Identify which cell holds the provided text, then report its [x, y] central coordinate. 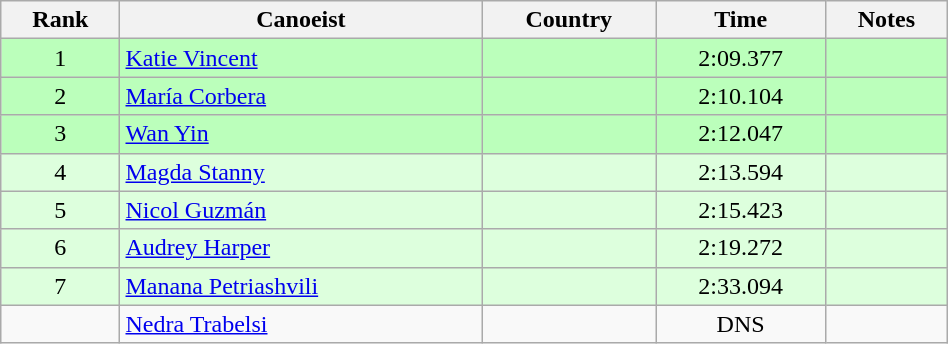
Canoeist [301, 20]
3 [60, 134]
2:12.047 [741, 134]
Wan Yin [301, 134]
Country [569, 20]
2:19.272 [741, 248]
2:09.377 [741, 58]
María Corbera [301, 96]
4 [60, 172]
2:33.094 [741, 286]
Time [741, 20]
2:13.594 [741, 172]
2:10.104 [741, 96]
Magda Stanny [301, 172]
Notes [887, 20]
5 [60, 210]
2:15.423 [741, 210]
7 [60, 286]
2 [60, 96]
6 [60, 248]
Nedra Trabelsi [301, 324]
Katie Vincent [301, 58]
Rank [60, 20]
1 [60, 58]
DNS [741, 324]
Manana Petriashvili [301, 286]
Nicol Guzmán [301, 210]
Audrey Harper [301, 248]
